Extract the (x, y) coordinate from the center of the cell holding the provided text.  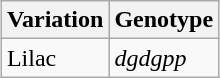
Genotype (164, 20)
dgdgpp (164, 58)
Variation (55, 20)
Lilac (55, 58)
